Locate the cell with the specified text and output its [x, y] center coordinate. 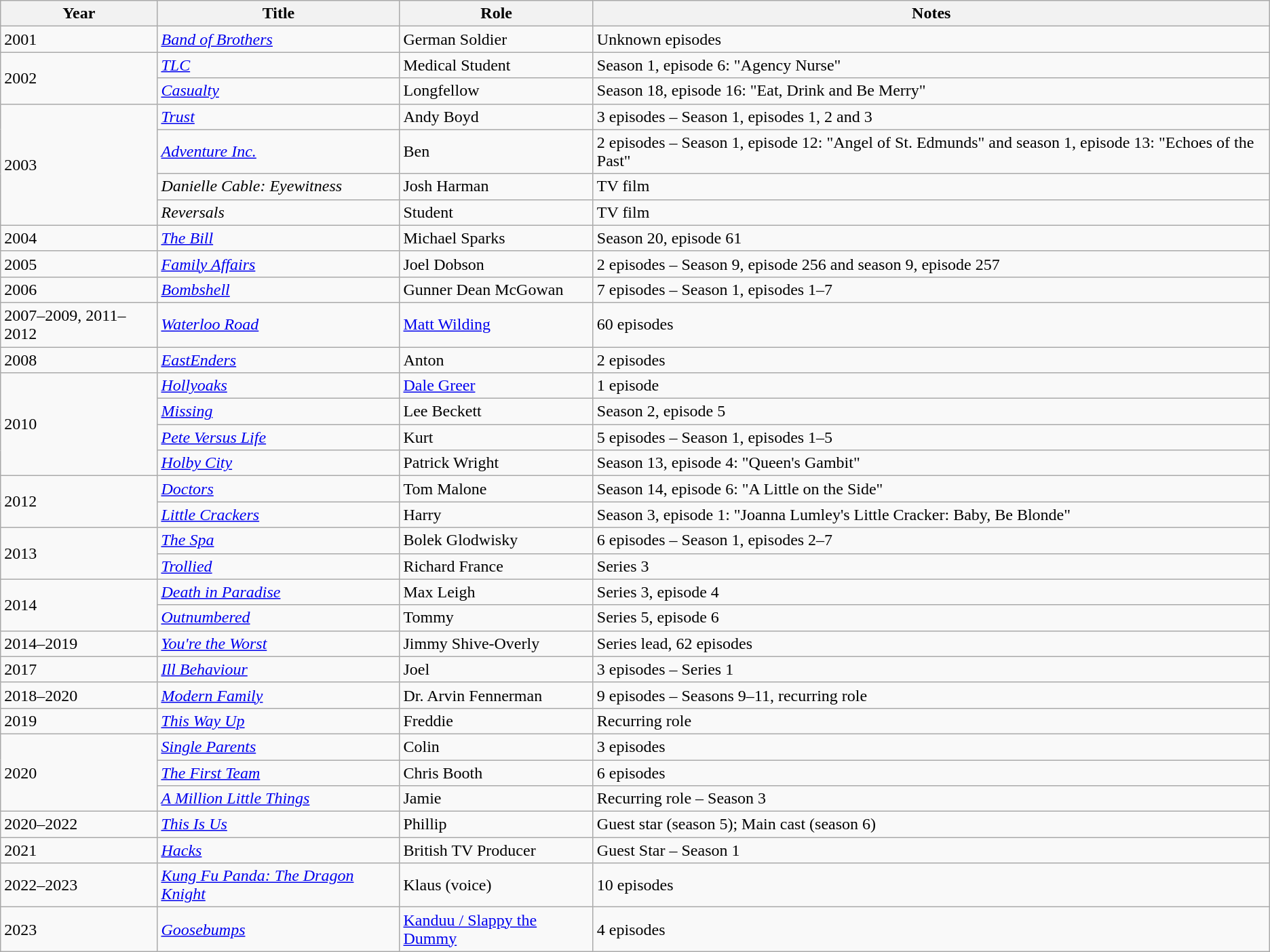
2019 [79, 721]
10 episodes [931, 886]
5 episodes – Season 1, episodes 1–5 [931, 437]
3 episodes [931, 747]
Chris Booth [497, 772]
Guest star (season 5); Main cast (season 6) [931, 825]
The Spa [278, 540]
Danielle Cable: Eyewitness [278, 186]
2020 [79, 772]
Role [497, 14]
2010 [79, 424]
60 episodes [931, 324]
Guest Star – Season 1 [931, 850]
Goosebumps [278, 929]
Recurring role – Season 3 [931, 799]
2021 [79, 850]
2022–2023 [79, 886]
4 episodes [931, 929]
Patrick Wright [497, 463]
Hacks [278, 850]
Reversals [278, 212]
2004 [79, 238]
Season 2, episode 5 [931, 412]
6 episodes [931, 772]
Lee Beckett [497, 412]
EastEnders [278, 360]
Series 3 [931, 566]
Holby City [278, 463]
Ill Behaviour [278, 669]
Little Crackers [278, 515]
A Million Little Things [278, 799]
Death in Paradise [278, 592]
Family Affairs [278, 264]
Missing [278, 412]
Series lead, 62 episodes [931, 643]
2018–2020 [79, 695]
Series 5, episode 6 [931, 618]
Year [79, 14]
Season 14, episode 6: "A Little on the Side" [931, 489]
2006 [79, 290]
Series 3, episode 4 [931, 592]
Kung Fu Panda: The Dragon Knight [278, 886]
Jamie [497, 799]
Hollyoaks [278, 386]
Josh Harman [497, 186]
Phillip [497, 825]
Kurt [497, 437]
2017 [79, 669]
Modern Family [278, 695]
Tom Malone [497, 489]
TLC [278, 65]
Andy Boyd [497, 117]
2 episodes – Season 9, episode 256 and season 9, episode 257 [931, 264]
You're the Worst [278, 643]
Single Parents [278, 747]
Doctors [278, 489]
2008 [79, 360]
2 episodes [931, 360]
Joel Dobson [497, 264]
2012 [79, 502]
Season 18, episode 16: "Eat, Drink and Be Merry" [931, 91]
Dale Greer [497, 386]
The First Team [278, 772]
Season 3, episode 1: "Joanna Lumley's Little Cracker: Baby, Be Blonde" [931, 515]
Michael Sparks [497, 238]
Richard France [497, 566]
3 episodes – Series 1 [931, 669]
Adventure Inc. [278, 152]
Band of Brothers [278, 39]
Joel [497, 669]
Bombshell [278, 290]
6 episodes – Season 1, episodes 2–7 [931, 540]
Medical Student [497, 65]
Season 1, episode 6: "Agency Nurse" [931, 65]
Unknown episodes [931, 39]
German Soldier [497, 39]
Season 13, episode 4: "Queen's Gambit" [931, 463]
Kanduu / Slappy the Dummy [497, 929]
Colin [497, 747]
Ben [497, 152]
3 episodes – Season 1, episodes 1, 2 and 3 [931, 117]
2001 [79, 39]
2005 [79, 264]
Trust [278, 117]
Student [497, 212]
Waterloo Road [278, 324]
Freddie [497, 721]
2007–2009, 2011–2012 [79, 324]
2 episodes – Season 1, episode 12: "Angel of St. Edmunds" and season 1, episode 13: "Echoes of the Past" [931, 152]
Anton [497, 360]
Klaus (voice) [497, 886]
Season 20, episode 61 [931, 238]
Notes [931, 14]
7 episodes – Season 1, episodes 1–7 [931, 290]
This Way Up [278, 721]
This Is Us [278, 825]
Longfellow [497, 91]
Title [278, 14]
Casualty [278, 91]
2020–2022 [79, 825]
Pete Versus Life [278, 437]
Dr. Arvin Fennerman [497, 695]
Matt Wilding [497, 324]
Gunner Dean McGowan [497, 290]
Max Leigh [497, 592]
Harry [497, 515]
Recurring role [931, 721]
2003 [79, 164]
Trollied [278, 566]
2023 [79, 929]
2014–2019 [79, 643]
Outnumbered [278, 618]
2013 [79, 553]
British TV Producer [497, 850]
9 episodes – Seasons 9–11, recurring role [931, 695]
Bolek Glodwisky [497, 540]
Jimmy Shive-Overly [497, 643]
1 episode [931, 386]
2002 [79, 78]
Tommy [497, 618]
2014 [79, 605]
The Bill [278, 238]
